Extract the [x, y] coordinate from the center of the cell holding the provided text.  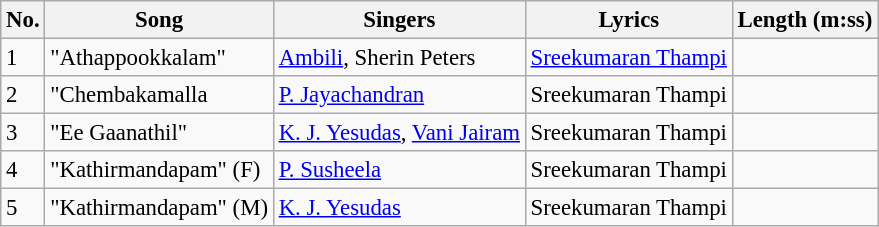
"Athappookkalam" [159, 58]
"Ee Gaanathil" [159, 133]
4 [23, 170]
Singers [399, 20]
K. J. Yesudas, Vani Jairam [399, 133]
3 [23, 133]
"Kathirmandapam" (M) [159, 208]
Length (m:ss) [804, 20]
2 [23, 95]
"Chembakamalla [159, 95]
P. Jayachandran [399, 95]
"Kathirmandapam" (F) [159, 170]
P. Susheela [399, 170]
Lyrics [628, 20]
Ambili, Sherin Peters [399, 58]
Song [159, 20]
1 [23, 58]
K. J. Yesudas [399, 208]
5 [23, 208]
No. [23, 20]
